Output the (x, y) coordinate of the center of the cell containing the given text.  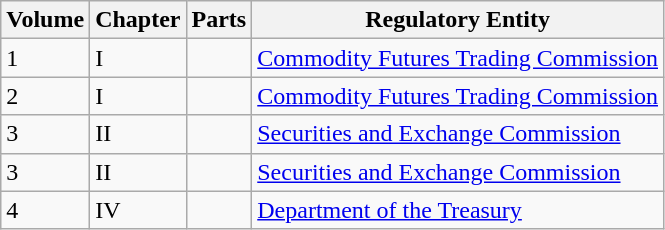
Chapter (138, 20)
Volume (46, 20)
Department of the Treasury (458, 210)
Regulatory Entity (458, 20)
Parts (219, 20)
2 (46, 96)
IV (138, 210)
4 (46, 210)
1 (46, 58)
